Search for the cell housing the specified text and yield its (x, y) center coordinate. 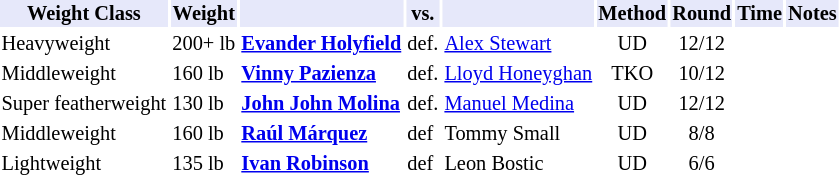
vs. (423, 14)
Weight Class (84, 14)
Alex Stewart (518, 44)
Lloyd Honeyghan (518, 74)
TKO (632, 74)
10/12 (702, 74)
Tommy Small (518, 134)
200+ lb (204, 44)
Vinny Pazienza (322, 74)
Manuel Medina (518, 104)
Method (632, 14)
John John Molina (322, 104)
Heavyweight (84, 44)
Weight (204, 14)
Super featherweight (84, 104)
Raúl Márquez (322, 134)
8/8 (702, 134)
def (423, 134)
Notes (813, 14)
130 lb (204, 104)
Round (702, 14)
Evander Holyfield (322, 44)
Time (760, 14)
